Return the (x, y) coordinate for the center point of the cell that contains the specified text.  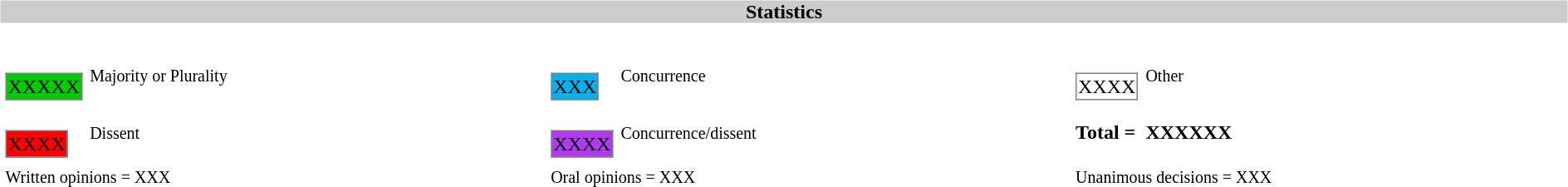
XXXXXX (1354, 132)
Other (1354, 76)
Total = (1106, 132)
Concurrence (844, 76)
Dissent (316, 132)
Statistics (784, 12)
Concurrence/dissent (844, 132)
Majority or Plurality (316, 76)
